Pinpoint the cell where the given text exists, returning its [x, y] midpoint coordinate. 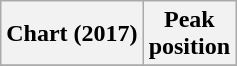
Chart (2017) [72, 34]
Peakposition [189, 34]
